From the cell containing the given text, extract its center point as (x, y) coordinate. 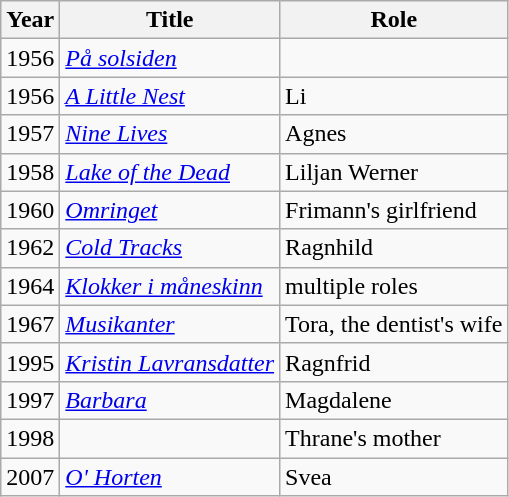
Liljan Werner (394, 172)
1995 (30, 362)
Li (394, 96)
1962 (30, 248)
Title (170, 20)
Magdalene (394, 400)
Ragnhild (394, 248)
1958 (30, 172)
Role (394, 20)
Tora, the dentist's wife (394, 324)
1998 (30, 438)
1964 (30, 286)
1997 (30, 400)
1960 (30, 210)
Thrane's mother (394, 438)
Agnes (394, 134)
O' Horten (170, 477)
Barbara (170, 400)
Klokker i måneskinn (170, 286)
A Little Nest (170, 96)
Kristin Lavransdatter (170, 362)
1967 (30, 324)
multiple roles (394, 286)
Frimann's girlfriend (394, 210)
Omringet (170, 210)
Musikanter (170, 324)
2007 (30, 477)
Ragnfrid (394, 362)
1957 (30, 134)
Lake of the Dead (170, 172)
Year (30, 20)
Cold Tracks (170, 248)
Nine Lives (170, 134)
Svea (394, 477)
På solsiden (170, 58)
